Find where the given text appears and provide that cell's center as [x, y] coordinate. 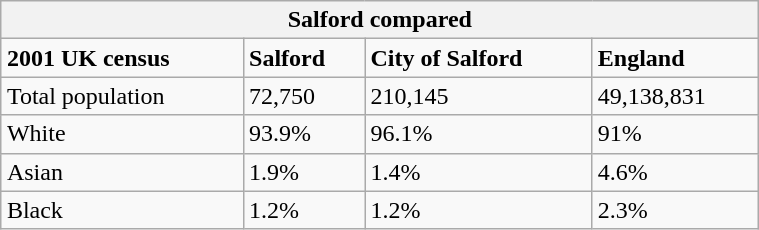
210,145 [478, 96]
2001 UK census [122, 58]
City of Salford [478, 58]
Black [122, 210]
2.3% [675, 210]
4.6% [675, 172]
1.9% [304, 172]
Salford compared [380, 20]
White [122, 134]
93.9% [304, 134]
England [675, 58]
Salford [304, 58]
91% [675, 134]
1.4% [478, 172]
49,138,831 [675, 96]
72,750 [304, 96]
Asian [122, 172]
96.1% [478, 134]
Total population [122, 96]
